Detect which cell encompasses the target text, then output its (X, Y) center coordinate. 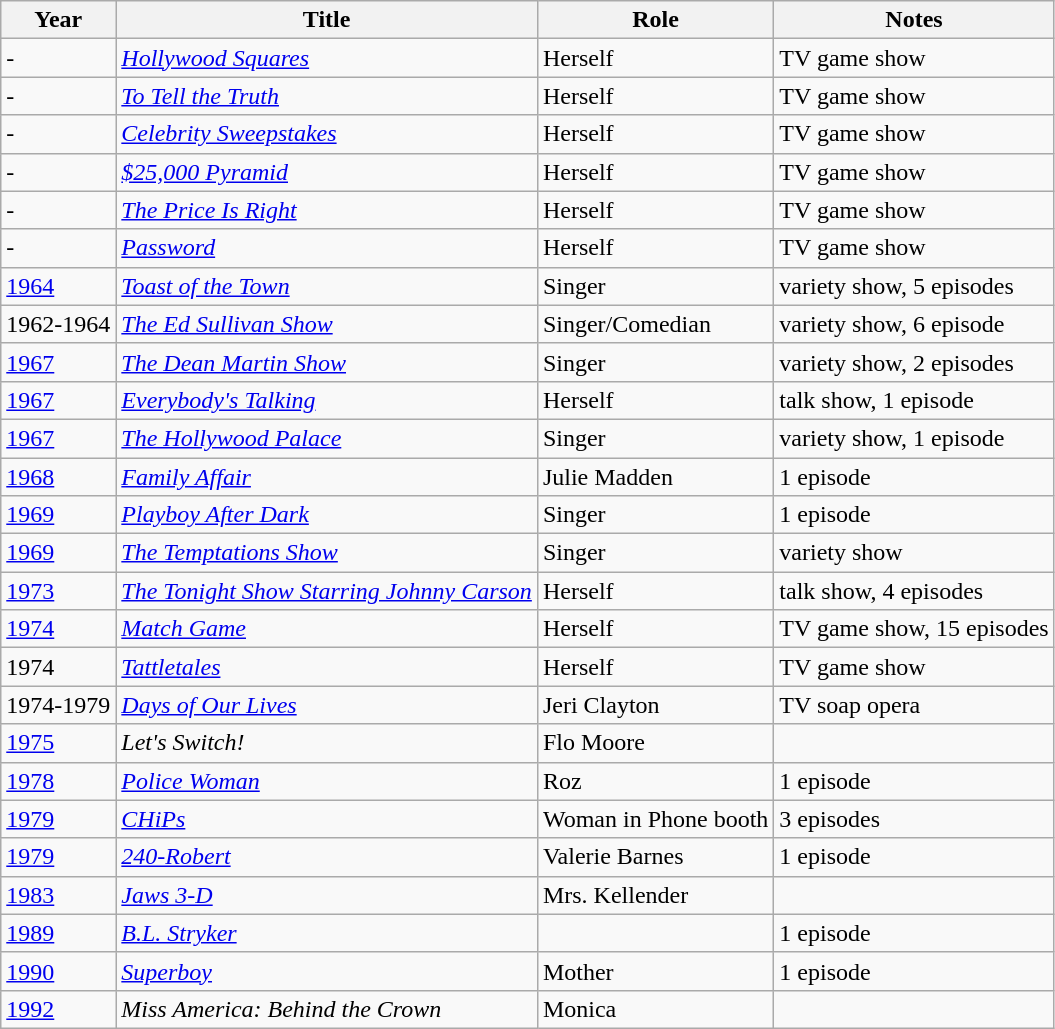
Mother (655, 971)
Days of Our Lives (327, 705)
Woman in Phone booth (655, 819)
Jeri Clayton (655, 705)
1978 (58, 781)
TV game show, 15 episodes (914, 629)
1974-1979 (58, 705)
variety show (914, 553)
The Ed Sullivan Show (327, 324)
Singer/Comedian (655, 324)
Police Woman (327, 781)
1990 (58, 971)
1973 (58, 591)
Julie Madden (655, 477)
The Price Is Right (327, 210)
$25,000 Pyramid (327, 172)
B.L. Stryker (327, 933)
The Hollywood Palace (327, 438)
The Dean Martin Show (327, 362)
1964 (58, 286)
Password (327, 248)
variety show, 1 episode (914, 438)
variety show, 2 episodes (914, 362)
Mrs. Kellender (655, 895)
Everybody's Talking (327, 400)
Year (58, 20)
variety show, 5 episodes (914, 286)
Toast of the Town (327, 286)
Hollywood Squares (327, 58)
Playboy After Dark (327, 515)
Celebrity Sweepstakes (327, 134)
3 episodes (914, 819)
TV soap opera (914, 705)
Jaws 3-D (327, 895)
Family Affair (327, 477)
Superboy (327, 971)
Tattletales (327, 667)
1975 (58, 743)
Valerie Barnes (655, 857)
1989 (58, 933)
240-Robert (327, 857)
1983 (58, 895)
Flo Moore (655, 743)
Title (327, 20)
Match Game (327, 629)
talk show, 1 episode (914, 400)
Role (655, 20)
The Tonight Show Starring Johnny Carson (327, 591)
Miss America: Behind the Crown (327, 1009)
Monica (655, 1009)
variety show, 6 episode (914, 324)
Let's Switch! (327, 743)
The Temptations Show (327, 553)
Roz (655, 781)
1962-1964 (58, 324)
talk show, 4 episodes (914, 591)
1992 (58, 1009)
To Tell the Truth (327, 96)
1968 (58, 477)
Notes (914, 20)
CHiPs (327, 819)
